Identify which cell holds the provided text, then report its [x, y] central coordinate. 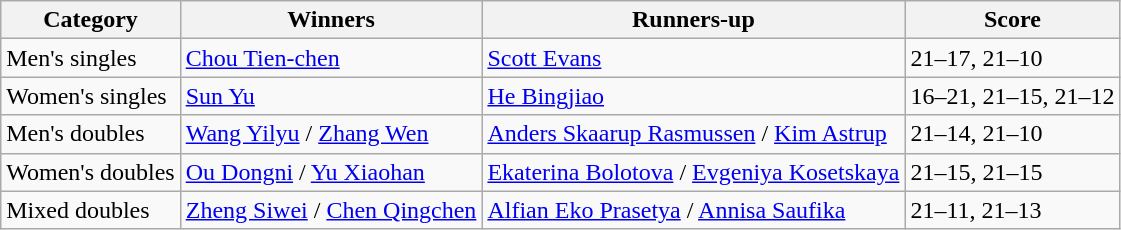
Anders Skaarup Rasmussen / Kim Astrup [694, 134]
Sun Yu [331, 96]
21–14, 21–10 [1012, 134]
Ou Dongni / Yu Xiaohan [331, 172]
Alfian Eko Prasetya / Annisa Saufika [694, 210]
Category [90, 20]
21–11, 21–13 [1012, 210]
Men's doubles [90, 134]
Women's doubles [90, 172]
Winners [331, 20]
Chou Tien-chen [331, 58]
Wang Yilyu / Zhang Wen [331, 134]
21–15, 21–15 [1012, 172]
Women's singles [90, 96]
Score [1012, 20]
16–21, 21–15, 21–12 [1012, 96]
Mixed doubles [90, 210]
Zheng Siwei / Chen Qingchen [331, 210]
Ekaterina Bolotova / Evgeniya Kosetskaya [694, 172]
Men's singles [90, 58]
Runners-up [694, 20]
He Bingjiao [694, 96]
Scott Evans [694, 58]
21–17, 21–10 [1012, 58]
